Scan for the cell matching the given text and deliver its [x, y] coordinate at center. 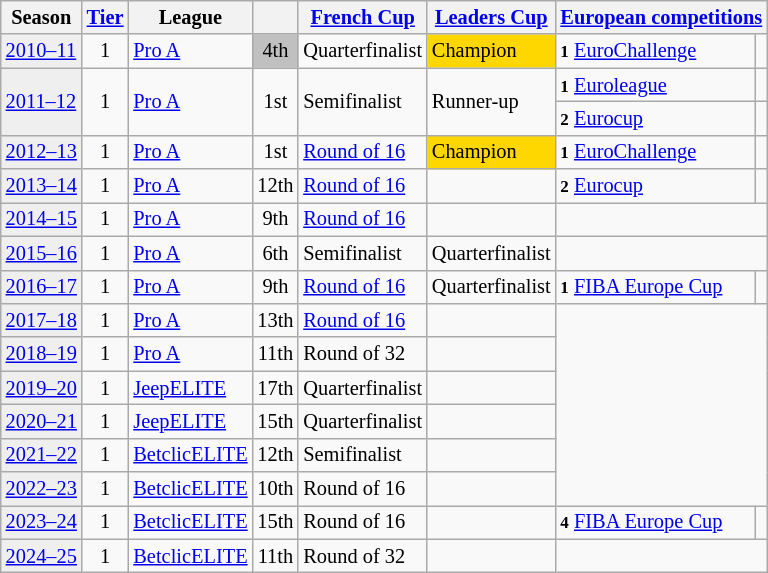
13th [275, 320]
Season [42, 17]
2012–13 [42, 152]
17th [275, 388]
2010–11 [42, 51]
1 Euroleague [656, 85]
2018–19 [42, 354]
2013–14 [42, 186]
2017–18 [42, 320]
2021–22 [42, 455]
4th [275, 51]
2022–23 [42, 489]
2015–16 [42, 253]
2020–21 [42, 421]
League [190, 17]
6th [275, 253]
Runner-up [492, 102]
2019–20 [42, 388]
2023–24 [42, 522]
French Cup [362, 17]
Leaders Cup [492, 17]
10th [275, 489]
Tier [106, 17]
4 FIBA Europe Cup [656, 522]
2024–25 [42, 556]
2011–12 [42, 102]
European competitions [662, 17]
2016–17 [42, 287]
2014–15 [42, 219]
1 FIBA Europe Cup [656, 287]
